Return (x, y) of the center of cell containing provided text 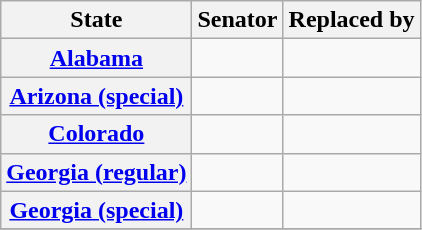
Arizona (special) (96, 96)
Replaced by (352, 20)
Senator (238, 20)
Alabama (96, 58)
State (96, 20)
Georgia (regular) (96, 172)
Georgia (special) (96, 210)
Colorado (96, 134)
